Return (x, y) of the center of cell containing provided text 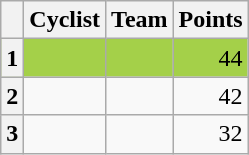
32 (210, 134)
1 (12, 58)
3 (12, 134)
Points (210, 20)
2 (12, 96)
44 (210, 58)
Team (140, 20)
Cyclist (65, 20)
42 (210, 96)
